From the cell containing the given text, extract its center point as [x, y] coordinate. 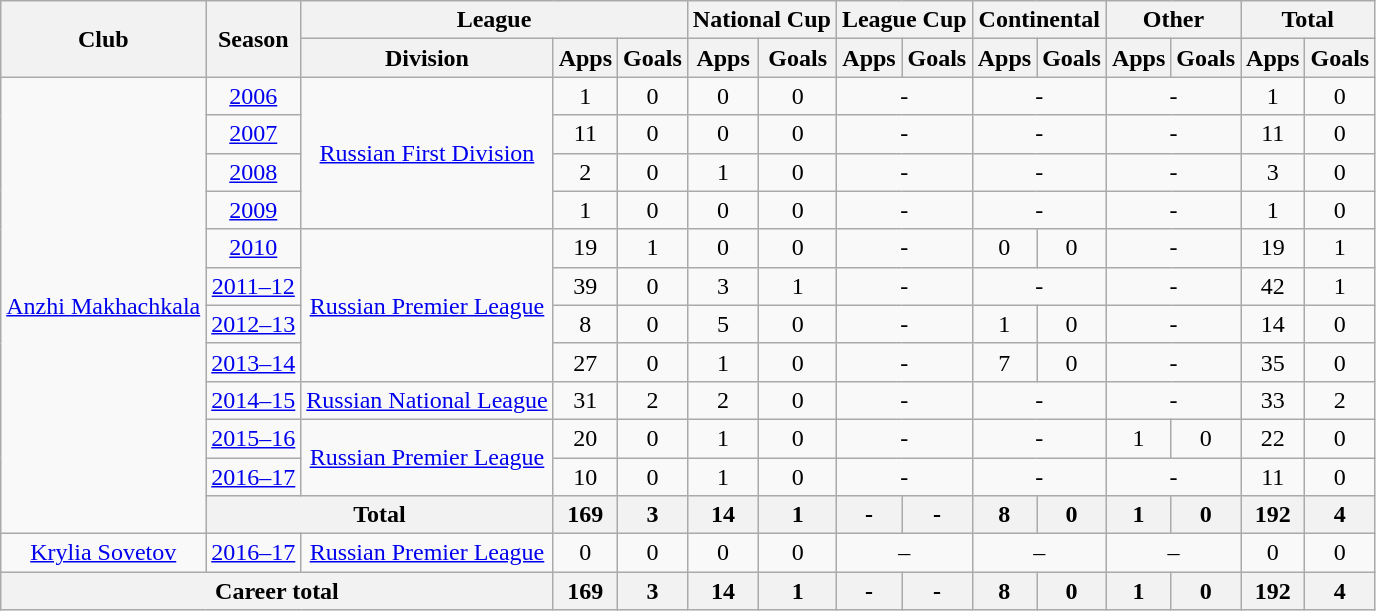
Krylia Sovetov [104, 553]
27 [585, 362]
2010 [254, 248]
Anzhi Makhachkala [104, 306]
Career total [277, 591]
5 [723, 324]
Russian First Division [427, 153]
2012–13 [254, 324]
39 [585, 286]
2009 [254, 210]
Division [427, 58]
35 [1273, 362]
League [494, 20]
10 [585, 477]
20 [585, 438]
Continental [1039, 20]
42 [1273, 286]
31 [585, 400]
2007 [254, 134]
2015–16 [254, 438]
2011–12 [254, 286]
Season [254, 39]
33 [1273, 400]
National Cup [762, 20]
League Cup [904, 20]
2013–14 [254, 362]
Other [1173, 20]
Club [104, 39]
2006 [254, 96]
7 [1004, 362]
22 [1273, 438]
Russian National League [427, 400]
2014–15 [254, 400]
2008 [254, 172]
